Provide the [x, y] coordinate of the cell's center where the given text is located.  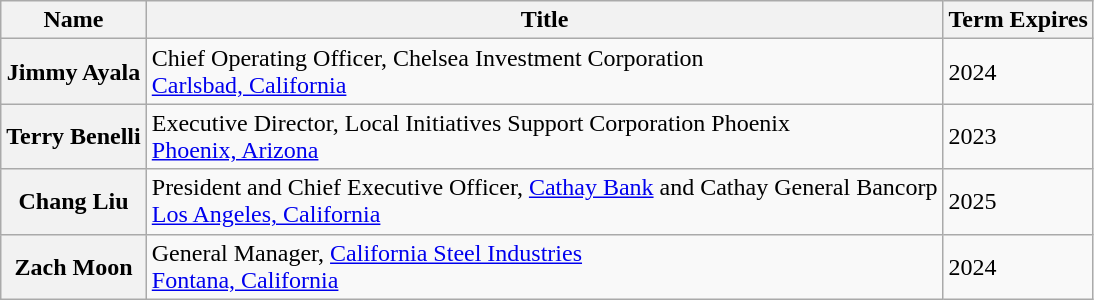
Zach Moon [74, 266]
Chang Liu [74, 202]
President and Chief Executive Officer, Cathay Bank and Cathay General BancorpLos Angeles, California [544, 202]
2023 [1018, 136]
General Manager, California Steel IndustriesFontana, California [544, 266]
Term Expires [1018, 20]
Title [544, 20]
Jimmy Ayala [74, 72]
Executive Director, Local Initiatives Support Corporation PhoenixPhoenix, Arizona [544, 136]
Terry Benelli [74, 136]
2025 [1018, 202]
Name [74, 20]
Chief Operating Officer, Chelsea Investment CorporationCarlsbad, California [544, 72]
